Search for the cell housing the specified text and yield its (X, Y) center coordinate. 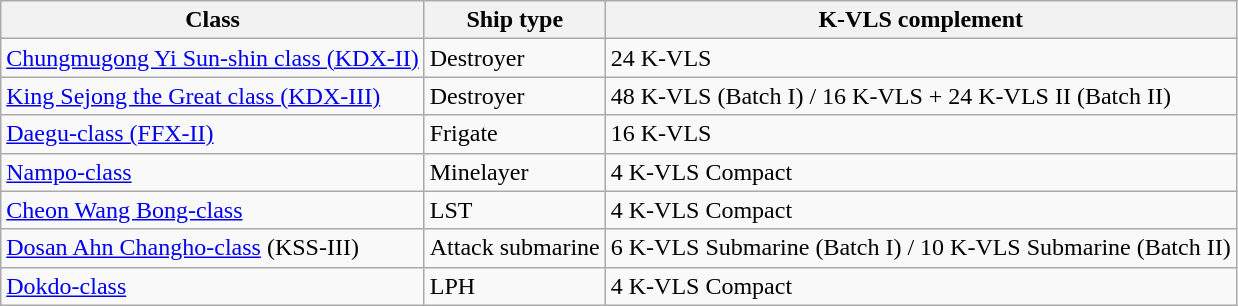
Frigate (514, 134)
Ship type (514, 20)
LST (514, 210)
Dosan Ahn Changho-class (KSS-III) (212, 248)
Attack submarine (514, 248)
LPH (514, 286)
48 K-VLS (Batch I) / 16 K-VLS + 24 K-VLS II (Batch II) (920, 96)
King Sejong the Great class (KDX-III) (212, 96)
6 K-VLS Submarine (Batch I) / 10 K-VLS Submarine (Batch II) (920, 248)
Nampo-class (212, 172)
K-VLS complement (920, 20)
24 K-VLS (920, 58)
Daegu-class (FFX-II) (212, 134)
Dokdo-class (212, 286)
Minelayer (514, 172)
Cheon Wang Bong-class (212, 210)
Chungmugong Yi Sun-shin class (KDX-II) (212, 58)
Class (212, 20)
16 K-VLS (920, 134)
